Find where the given text appears and provide that cell's center as (x, y) coordinate. 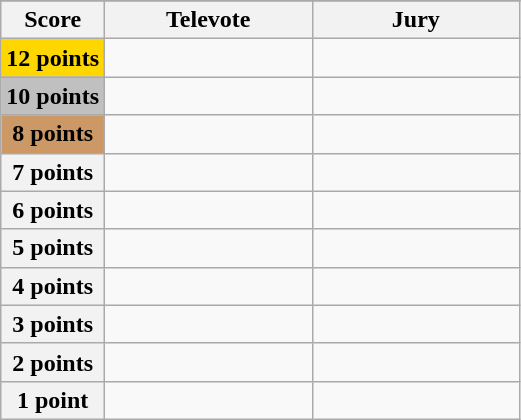
4 points (53, 286)
Televote (209, 20)
Score (53, 20)
10 points (53, 96)
Jury (416, 20)
1 point (53, 400)
7 points (53, 172)
3 points (53, 324)
6 points (53, 210)
2 points (53, 362)
12 points (53, 58)
5 points (53, 248)
8 points (53, 134)
